Detect which cell encompasses the target text, then output its [x, y] center coordinate. 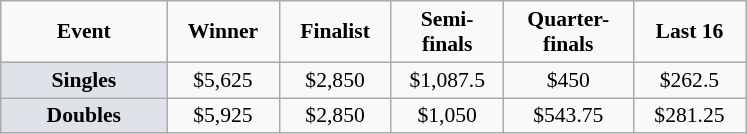
Finalist [335, 32]
$281.25 [689, 116]
$450 [568, 80]
Last 16 [689, 32]
$5,625 [223, 80]
$1,087.5 [447, 80]
Semi-finals [447, 32]
Event [84, 32]
$543.75 [568, 116]
$262.5 [689, 80]
Singles [84, 80]
$5,925 [223, 116]
Doubles [84, 116]
Quarter-finals [568, 32]
Winner [223, 32]
$1,050 [447, 116]
